Determine the (x, y) coordinate at the center of the cell enclosing the given text.  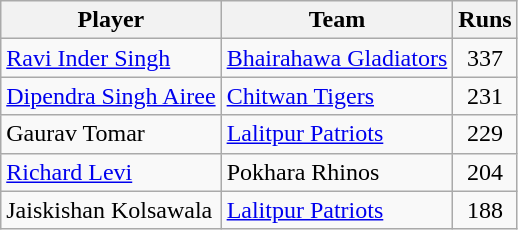
188 (485, 210)
229 (485, 134)
Runs (485, 20)
Team (337, 20)
Chitwan Tigers (337, 96)
Pokhara Rhinos (337, 172)
Dipendra Singh Airee (111, 96)
Ravi Inder Singh (111, 58)
Player (111, 20)
Richard Levi (111, 172)
231 (485, 96)
Gaurav Tomar (111, 134)
337 (485, 58)
Bhairahawa Gladiators (337, 58)
Jaiskishan Kolsawala (111, 210)
204 (485, 172)
